Provide the (x, y) coordinate of the cell's center where the given text is located.  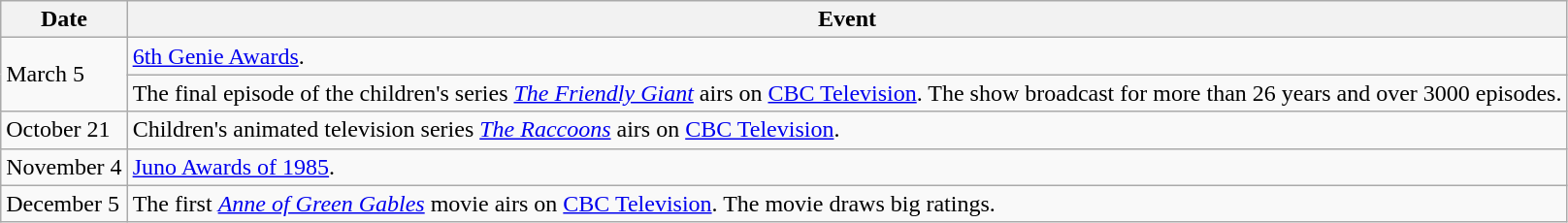
Children's animated television series The Raccoons airs on CBC Television. (847, 130)
October 21 (64, 130)
March 5 (64, 75)
Event (847, 19)
December 5 (64, 204)
Juno Awards of 1985. (847, 167)
Date (64, 19)
November 4 (64, 167)
The first Anne of Green Gables movie airs on CBC Television. The movie draws big ratings. (847, 204)
6th Genie Awards. (847, 56)
